Output the [x, y] coordinate of the center of the cell containing the given text.  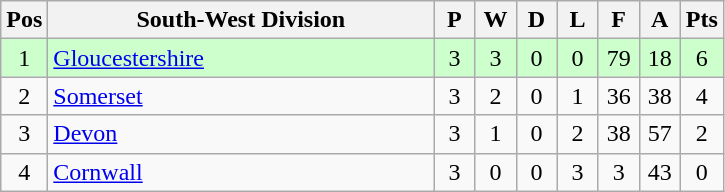
Gloucestershire [241, 58]
57 [660, 134]
A [660, 20]
Cornwall [241, 172]
Pts [702, 20]
6 [702, 58]
F [618, 20]
Devon [241, 134]
L [578, 20]
W [496, 20]
36 [618, 96]
D [536, 20]
18 [660, 58]
Pos [24, 20]
South-West Division [241, 20]
Somerset [241, 96]
43 [660, 172]
P [454, 20]
79 [618, 58]
